Capture the cell that displays the provided text and extract its [X, Y] central coordinate. 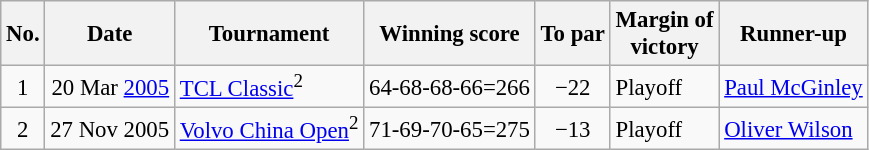
Paul McGinley [794, 87]
20 Mar 2005 [110, 87]
No. [23, 34]
TCL Classic2 [268, 87]
Volvo China Open2 [268, 129]
27 Nov 2005 [110, 129]
Tournament [268, 34]
71-69-70-65=275 [450, 129]
To par [572, 34]
Winning score [450, 34]
Date [110, 34]
2 [23, 129]
64-68-68-66=266 [450, 87]
−13 [572, 129]
Runner-up [794, 34]
−22 [572, 87]
Margin ofvictory [664, 34]
Oliver Wilson [794, 129]
1 [23, 87]
